Detect which cell encompasses the target text, then output its (x, y) center coordinate. 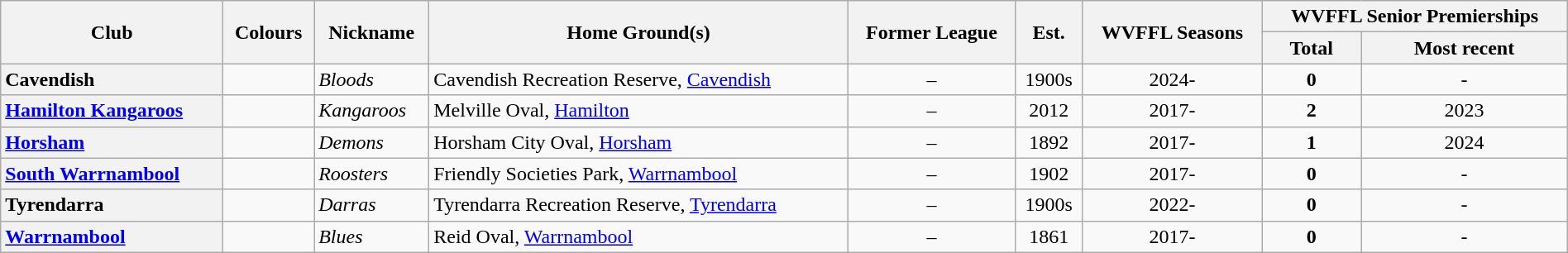
Est. (1049, 32)
1902 (1049, 174)
2024 (1465, 142)
Club (112, 32)
Total (1312, 48)
Tyrendarra (112, 205)
2022- (1173, 205)
Warrnambool (112, 236)
1 (1312, 142)
2023 (1465, 111)
WVFFL Seasons (1173, 32)
Darras (372, 205)
Horsham City Oval, Horsham (638, 142)
1861 (1049, 236)
Blues (372, 236)
Cavendish Recreation Reserve, Cavendish (638, 79)
Nickname (372, 32)
Tyrendarra Recreation Reserve, Tyrendarra (638, 205)
Friendly Societies Park, Warrnambool (638, 174)
Home Ground(s) (638, 32)
Most recent (1465, 48)
WVFFL Senior Premierships (1414, 17)
Melville Oval, Hamilton (638, 111)
Cavendish (112, 79)
2024- (1173, 79)
South Warrnambool (112, 174)
Reid Oval, Warrnambool (638, 236)
1892 (1049, 142)
Demons (372, 142)
Colours (269, 32)
Former League (931, 32)
Bloods (372, 79)
2012 (1049, 111)
2 (1312, 111)
Horsham (112, 142)
Roosters (372, 174)
Kangaroos (372, 111)
Hamilton Kangaroos (112, 111)
